Provide the (X, Y) coordinate of the cell's center where the given text is located.  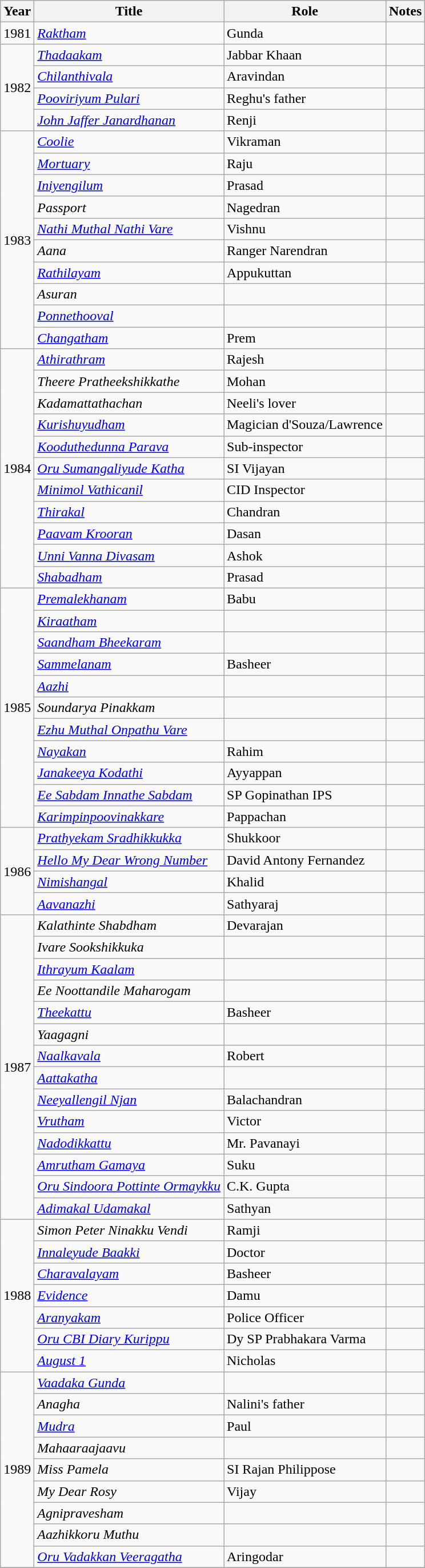
Kurishuyudham (129, 425)
August 1 (129, 1361)
Nagedran (305, 207)
Dy SP Prabhakara Varma (305, 1339)
Nathi Muthal Nathi Vare (129, 229)
Aana (129, 250)
Ramji (305, 1230)
Karimpinpoovinakkare (129, 817)
Raktham (129, 33)
Gunda (305, 33)
Rathilayam (129, 273)
Ranger Narendran (305, 250)
Aranyakam (129, 1317)
Janakeeya Kodathi (129, 773)
Damu (305, 1295)
Miss Pamela (129, 1470)
Amrutham Gamaya (129, 1165)
Ashok (305, 555)
Oru Sumangaliyude Katha (129, 468)
Paul (305, 1426)
Evidence (129, 1295)
1985 (17, 708)
1986 (17, 871)
Ponnethooval (129, 316)
Aazhi (129, 686)
Kooduthedunna Parava (129, 447)
Naalkavala (129, 1056)
Athirathram (129, 360)
1987 (17, 1067)
Chilanthivala (129, 77)
Devarajan (305, 925)
John Jaffer Janardhanan (129, 120)
Agnipravesham (129, 1513)
Aringodar (305, 1557)
Khalid (305, 882)
Mr. Pavanayi (305, 1143)
Prem (305, 338)
Title (129, 11)
Aavanazhi (129, 904)
Theere Pratheekshikkathe (129, 381)
1989 (17, 1470)
Unni Vanna Divasam (129, 555)
Ithrayum Kaalam (129, 969)
Saandham Bheekaram (129, 643)
Anagha (129, 1404)
Iniyengilum (129, 185)
CID Inspector (305, 490)
1988 (17, 1295)
Sathyan (305, 1208)
Balachandran (305, 1100)
SP Gopinathan IPS (305, 795)
Role (305, 11)
Asuran (129, 295)
Mortuary (129, 164)
Aazhikkoru Muthu (129, 1535)
Notes (405, 11)
Charavalayam (129, 1273)
Premalekhanam (129, 599)
Minimol Vathicanil (129, 490)
Mohan (305, 381)
1983 (17, 240)
Pooviriyum Pulari (129, 98)
Dasan (305, 534)
Suku (305, 1165)
Yaagagni (129, 1034)
Nicholas (305, 1361)
Prathyekam Sradhikkukka (129, 838)
Shukkoor (305, 838)
Hello My Dear Wrong Number (129, 860)
Kiraatham (129, 620)
Vishnu (305, 229)
Thirakal (129, 512)
Innaleyude Baakki (129, 1252)
Reghu's father (305, 98)
Vikraman (305, 142)
Aravindan (305, 77)
Sub-inspector (305, 447)
Appukuttan (305, 273)
Nayakan (129, 751)
Nadodikkattu (129, 1143)
1981 (17, 33)
Theekattu (129, 1013)
Jabbar Khaan (305, 55)
Sathyaraj (305, 904)
Kalathinte Shabdham (129, 925)
Ayyappan (305, 773)
Shabadham (129, 577)
Ezhu Muthal Onpathu Vare (129, 730)
Victor (305, 1121)
1982 (17, 87)
Ee Sabdam Innathe Sabdam (129, 795)
Oru Vadakkan Veeragatha (129, 1557)
Police Officer (305, 1317)
SI Vijayan (305, 468)
SI Rajan Philippose (305, 1470)
Chandran (305, 512)
Raju (305, 164)
Passport (129, 207)
Adimakal Udamakal (129, 1208)
Robert (305, 1056)
Babu (305, 599)
Ivare Sookshikkuka (129, 947)
Year (17, 11)
Rajesh (305, 360)
Neeyallengil Njan (129, 1100)
C.K. Gupta (305, 1187)
Changatham (129, 338)
Vijay (305, 1491)
Pappachan (305, 817)
Mudra (129, 1426)
Oru Sindoora Pottinte Ormaykku (129, 1187)
Doctor (305, 1252)
Rahim (305, 751)
Vaadaka Gunda (129, 1383)
My Dear Rosy (129, 1491)
Kadamattathachan (129, 403)
1984 (17, 469)
David Antony Fernandez (305, 860)
Mahaaraajaavu (129, 1448)
Oru CBI Diary Kurippu (129, 1339)
Thadaakam (129, 55)
Renji (305, 120)
Magician d'Souza/Lawrence (305, 425)
Sammelanam (129, 664)
Vrutham (129, 1121)
Neeli's lover (305, 403)
Ee Noottandile Maharogam (129, 991)
Simon Peter Ninakku Vendi (129, 1230)
Nimishangal (129, 882)
Coolie (129, 142)
Nalini's father (305, 1404)
Soundarya Pinakkam (129, 708)
Paavam Krooran (129, 534)
Aattakatha (129, 1078)
